Provide the (x, y) coordinate of the cell's center where the given text is located.  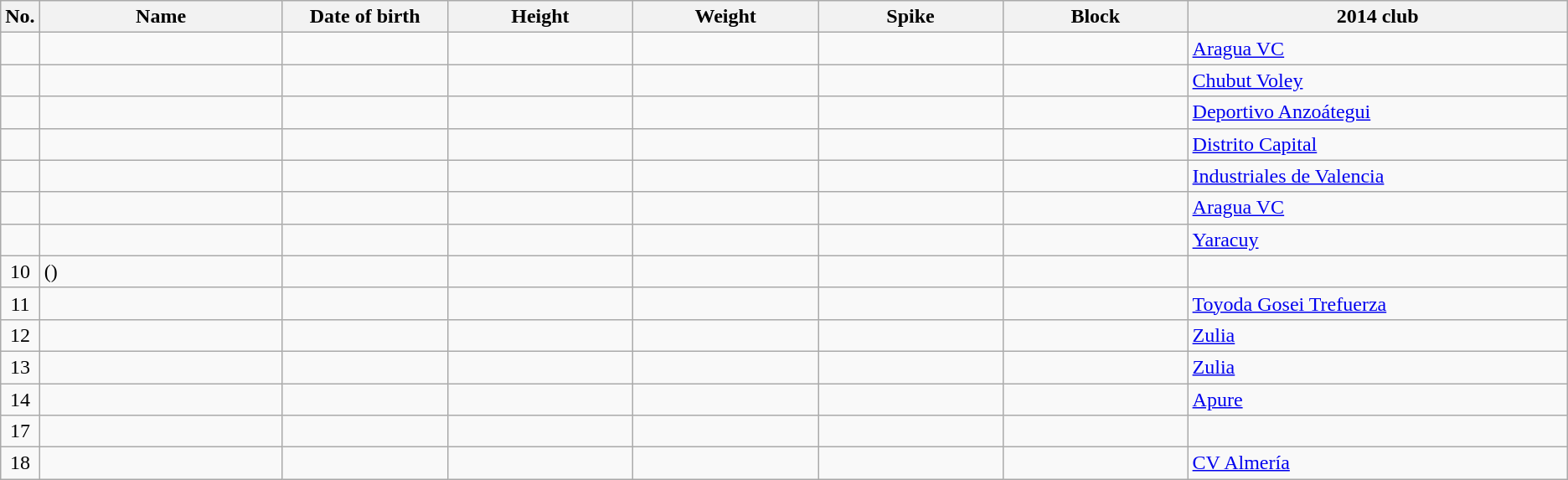
2014 club (1377, 17)
10 (20, 271)
17 (20, 431)
Industriales de Valencia (1377, 176)
Block (1096, 17)
13 (20, 367)
Height (539, 17)
Apure (1377, 400)
Toyoda Gosei Trefuerza (1377, 303)
Date of birth (365, 17)
Weight (725, 17)
Name (161, 17)
Distrito Capital (1377, 144)
Chubut Voley (1377, 80)
11 (20, 303)
Yaracuy (1377, 240)
Spike (911, 17)
Deportivo Anzoátegui (1377, 112)
18 (20, 463)
14 (20, 400)
12 (20, 335)
No. (20, 17)
() (161, 271)
CV Almería (1377, 463)
